Determine the (x, y) coordinate at the center of the cell enclosing the given text.  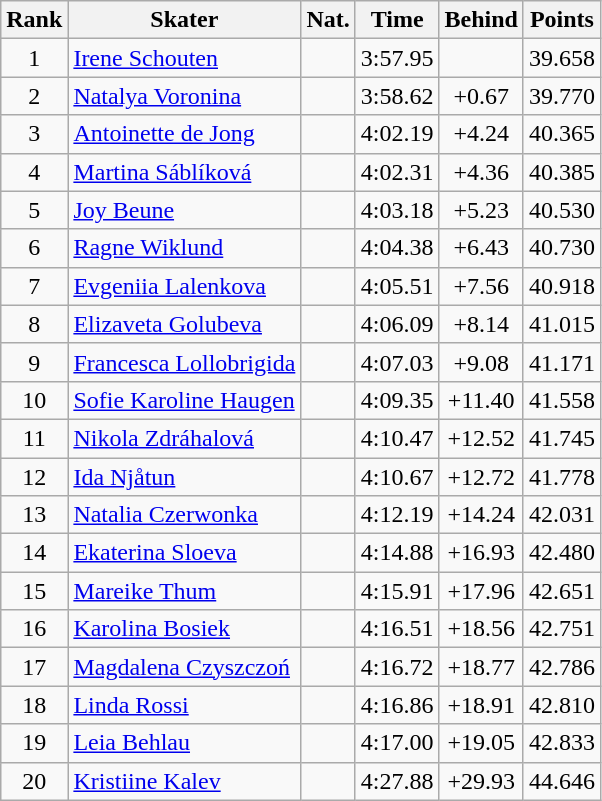
14 (34, 553)
+16.93 (481, 553)
Natalia Czerwonka (184, 515)
+6.43 (481, 248)
6 (34, 248)
Leia Behlau (184, 743)
Karolina Bosiek (184, 629)
4:10.47 (397, 438)
40.365 (562, 134)
42.810 (562, 705)
+18.91 (481, 705)
+4.36 (481, 172)
10 (34, 400)
20 (34, 781)
+9.08 (481, 362)
+18.77 (481, 667)
+12.72 (481, 477)
4:12.19 (397, 515)
4:02.31 (397, 172)
41.778 (562, 477)
Kristiine Kalev (184, 781)
18 (34, 705)
Rank (34, 20)
15 (34, 591)
Nat. (328, 20)
Points (562, 20)
42.480 (562, 553)
Irene Schouten (184, 58)
+8.14 (481, 324)
1 (34, 58)
3:57.95 (397, 58)
Martina Sáblíková (184, 172)
+5.23 (481, 210)
+19.05 (481, 743)
41.171 (562, 362)
+4.24 (481, 134)
4:03.18 (397, 210)
+7.56 (481, 286)
Behind (481, 20)
Time (397, 20)
+11.40 (481, 400)
2 (34, 96)
12 (34, 477)
3 (34, 134)
4:16.51 (397, 629)
9 (34, 362)
Natalya Voronina (184, 96)
4:09.35 (397, 400)
42.786 (562, 667)
44.646 (562, 781)
16 (34, 629)
42.651 (562, 591)
Sofie Karoline Haugen (184, 400)
4:14.88 (397, 553)
40.385 (562, 172)
Ekaterina Sloeva (184, 553)
Linda Rossi (184, 705)
17 (34, 667)
4:07.03 (397, 362)
4:16.86 (397, 705)
41.745 (562, 438)
+29.93 (481, 781)
4:17.00 (397, 743)
7 (34, 286)
41.015 (562, 324)
+17.96 (481, 591)
Ida Njåtun (184, 477)
40.918 (562, 286)
3:58.62 (397, 96)
40.730 (562, 248)
Magdalena Czyszczoń (184, 667)
Ragne Wiklund (184, 248)
Mareike Thum (184, 591)
+14.24 (481, 515)
+18.56 (481, 629)
+0.67 (481, 96)
4:27.88 (397, 781)
Elizaveta Golubeva (184, 324)
39.658 (562, 58)
5 (34, 210)
42.751 (562, 629)
4:05.51 (397, 286)
Nikola Zdráhalová (184, 438)
Antoinette de Jong (184, 134)
4:15.91 (397, 591)
40.530 (562, 210)
Evgeniia Lalenkova (184, 286)
+12.52 (481, 438)
4:16.72 (397, 667)
4:10.67 (397, 477)
Skater (184, 20)
39.770 (562, 96)
4:04.38 (397, 248)
13 (34, 515)
Joy Beune (184, 210)
42.031 (562, 515)
19 (34, 743)
4:02.19 (397, 134)
8 (34, 324)
42.833 (562, 743)
11 (34, 438)
4:06.09 (397, 324)
4 (34, 172)
41.558 (562, 400)
Francesca Lollobrigida (184, 362)
